Find where the given text appears and provide that cell's center as (x, y) coordinate. 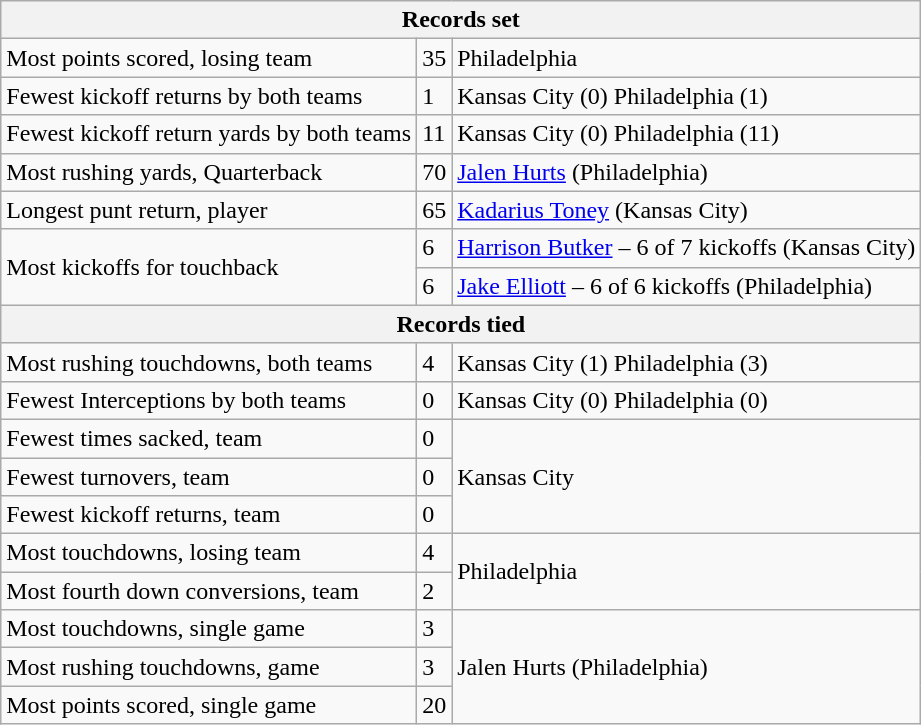
Kadarius Toney (Kansas City) (686, 210)
Kansas City (0) Philadelphia (11) (686, 134)
Most rushing touchdowns, both teams (209, 362)
Most touchdowns, losing team (209, 553)
65 (434, 210)
11 (434, 134)
70 (434, 172)
Fewest kickoff returns by both teams (209, 96)
Fewest turnovers, team (209, 477)
20 (434, 705)
Most points scored, single game (209, 705)
2 (434, 591)
Most kickoffs for touchback (209, 267)
Fewest kickoff returns, team (209, 515)
Most rushing yards, Quarterback (209, 172)
Kansas City (0) Philadelphia (0) (686, 400)
Most rushing touchdowns, game (209, 667)
Kansas City (1) Philadelphia (3) (686, 362)
Longest punt return, player (209, 210)
Jake Elliott – 6 of 6 kickoffs (Philadelphia) (686, 286)
Most fourth down conversions, team (209, 591)
Fewest times sacked, team (209, 438)
1 (434, 96)
Fewest kickoff return yards by both teams (209, 134)
Kansas City (686, 476)
Harrison Butker – 6 of 7 kickoffs (Kansas City) (686, 248)
Most points scored, losing team (209, 58)
Kansas City (0) Philadelphia (1) (686, 96)
Most touchdowns, single game (209, 629)
Records set (461, 20)
35 (434, 58)
Records tied (461, 324)
Fewest Interceptions by both teams (209, 400)
